Scan for the cell matching the given text and deliver its [X, Y] coordinate at center. 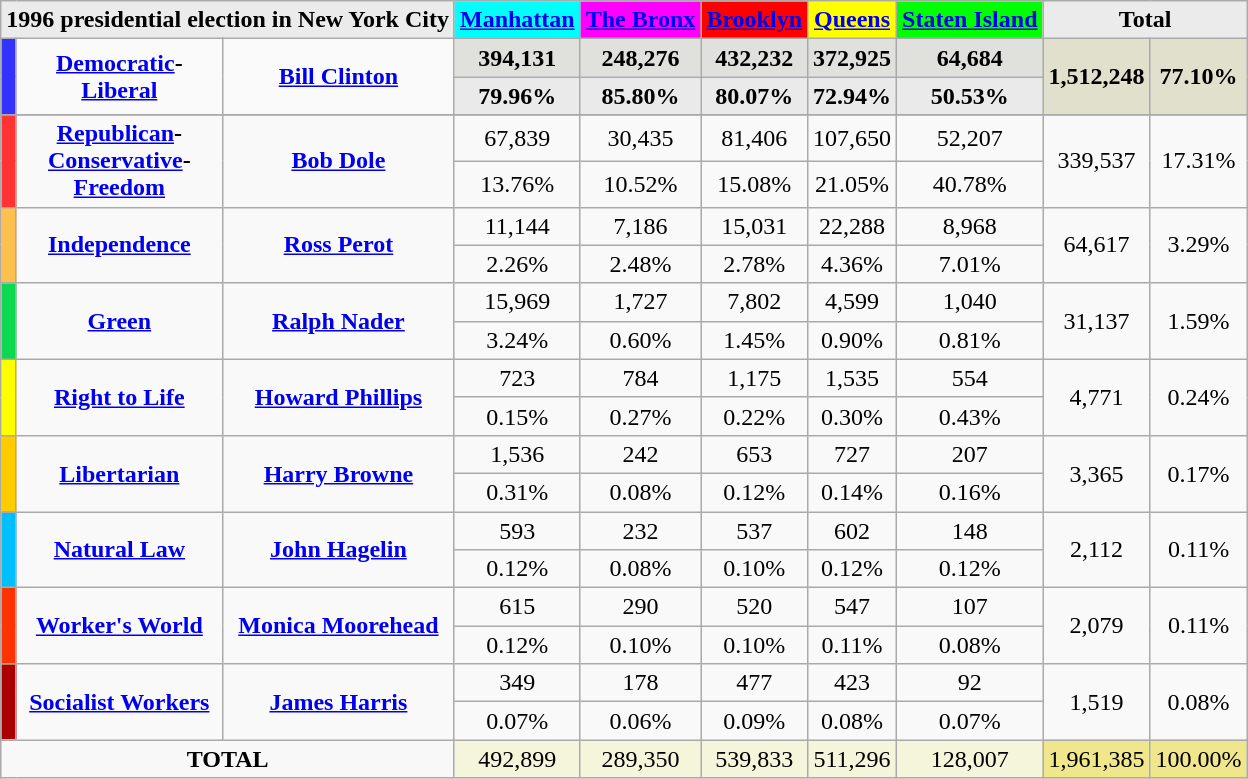
James Harris [338, 702]
0.90% [852, 340]
11,144 [517, 226]
0.22% [754, 416]
77.10% [1198, 77]
92 [970, 683]
290 [640, 607]
2.48% [640, 264]
477 [754, 683]
1,535 [852, 378]
232 [640, 531]
John Hagelin [338, 550]
Republican-Conservative-Freedom [119, 161]
67,839 [517, 138]
0.81% [970, 340]
0.43% [970, 416]
784 [640, 378]
21.05% [852, 184]
8,968 [970, 226]
349 [517, 683]
81,406 [754, 138]
Natural Law [119, 550]
0.14% [852, 492]
1.59% [1198, 321]
52,207 [970, 138]
0.06% [640, 721]
539,833 [754, 759]
2,112 [1096, 550]
Libertarian [119, 473]
2,079 [1096, 626]
3.29% [1198, 245]
Worker's World [119, 626]
1,519 [1096, 702]
520 [754, 607]
0.15% [517, 416]
423 [852, 683]
339,537 [1096, 161]
727 [852, 454]
Democratic-Liberal [119, 77]
1,961,385 [1096, 759]
Brooklyn [754, 20]
Staten Island [970, 20]
Socialist Workers [119, 702]
Queens [852, 20]
1,040 [970, 302]
0.27% [640, 416]
554 [970, 378]
80.07% [754, 96]
248,276 [640, 58]
3.24% [517, 340]
85.80% [640, 96]
0.30% [852, 416]
4,771 [1096, 397]
242 [640, 454]
Howard Phillips [338, 397]
1,727 [640, 302]
3,365 [1096, 473]
The Bronx [640, 20]
Right to Life [119, 397]
207 [970, 454]
30,435 [640, 138]
7,186 [640, 226]
4,599 [852, 302]
10.52% [640, 184]
4.36% [852, 264]
15.08% [754, 184]
13.76% [517, 184]
0.24% [1198, 397]
602 [852, 531]
Monica Moorehead [338, 626]
653 [754, 454]
79.96% [517, 96]
TOTAL [228, 759]
22,288 [852, 226]
50.53% [970, 96]
72.94% [852, 96]
Green [119, 321]
372,925 [852, 58]
31,137 [1096, 321]
1,175 [754, 378]
100.00% [1198, 759]
2.26% [517, 264]
394,131 [517, 58]
Bill Clinton [338, 77]
107,650 [852, 138]
2.78% [754, 264]
511,296 [852, 759]
Ross Perot [338, 245]
107 [970, 607]
Manhattan [517, 20]
1996 presidential election in New York City [228, 20]
Bob Dole [338, 161]
40.78% [970, 184]
Harry Browne [338, 473]
128,007 [970, 759]
593 [517, 531]
15,969 [517, 302]
0.16% [970, 492]
7,802 [754, 302]
7.01% [970, 264]
15,031 [754, 226]
492,899 [517, 759]
723 [517, 378]
1,512,248 [1096, 77]
64,684 [970, 58]
289,350 [640, 759]
0.09% [754, 721]
0.17% [1198, 473]
64,617 [1096, 245]
0.60% [640, 340]
432,232 [754, 58]
615 [517, 607]
Total [1145, 20]
148 [970, 531]
1.45% [754, 340]
178 [640, 683]
537 [754, 531]
Independence [119, 245]
17.31% [1198, 161]
1,536 [517, 454]
Ralph Nader [338, 321]
547 [852, 607]
0.31% [517, 492]
